Search for the cell housing the specified text and yield its (X, Y) center coordinate. 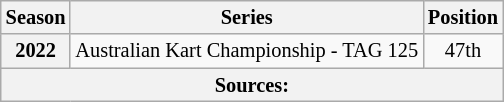
Series (246, 17)
2022 (36, 51)
Sources: (252, 85)
47th (463, 51)
Position (463, 17)
Season (36, 17)
Australian Kart Championship - TAG 125 (246, 51)
